Return [x, y] of the center of cell containing provided text 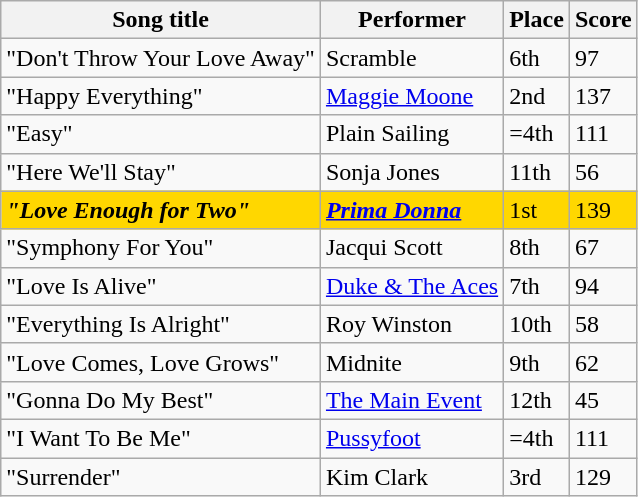
Scramble [412, 58]
Roy Winston [412, 324]
"Symphony For You" [161, 248]
Plain Sailing [412, 134]
94 [603, 286]
"Happy Everything" [161, 96]
12th [537, 400]
Pussyfoot [412, 438]
129 [603, 477]
"Love Comes, Love Grows" [161, 362]
45 [603, 400]
Prima Donna [412, 210]
6th [537, 58]
56 [603, 172]
67 [603, 248]
Place [537, 20]
"Surrender" [161, 477]
137 [603, 96]
2nd [537, 96]
"I Want To Be Me" [161, 438]
"Love Is Alive" [161, 286]
Duke & The Aces [412, 286]
62 [603, 362]
7th [537, 286]
Maggie Moone [412, 96]
58 [603, 324]
"Here We'll Stay" [161, 172]
97 [603, 58]
Performer [412, 20]
139 [603, 210]
8th [537, 248]
"Gonna Do My Best" [161, 400]
Sonja Jones [412, 172]
Song title [161, 20]
The Main Event [412, 400]
"Don't Throw Your Love Away" [161, 58]
Kim Clark [412, 477]
Jacqui Scott [412, 248]
10th [537, 324]
Midnite [412, 362]
"Love Enough for Two" [161, 210]
9th [537, 362]
"Easy" [161, 134]
1st [537, 210]
3rd [537, 477]
11th [537, 172]
"Everything Is Alright" [161, 324]
Score [603, 20]
